Pinpoint the cell where the given text exists, returning its (x, y) midpoint coordinate. 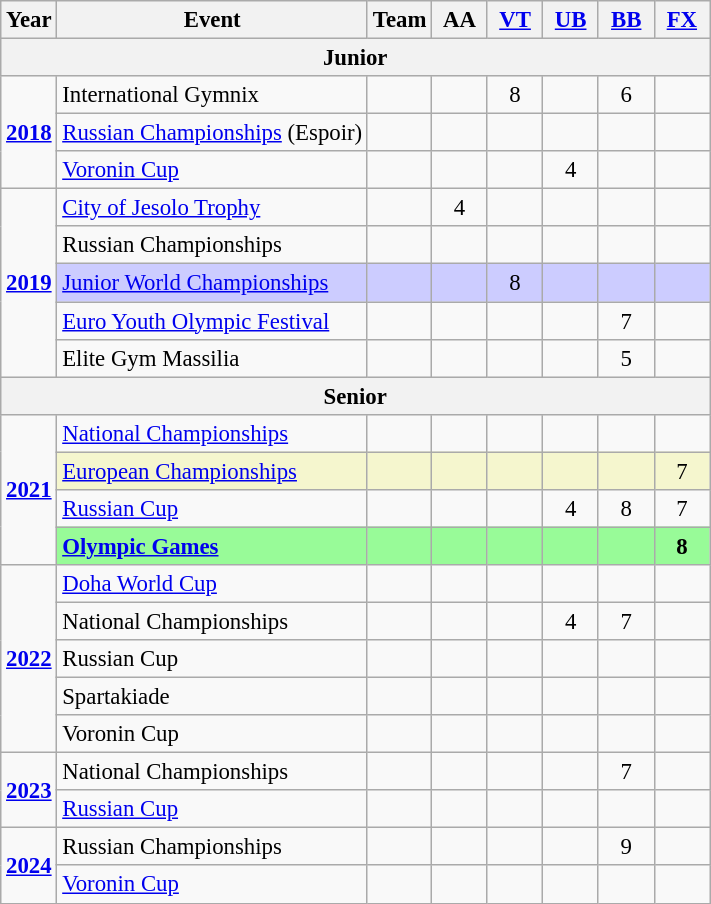
2023 (29, 790)
International Gymnix (212, 95)
European Championships (212, 471)
Spartakiade (212, 697)
2018 (29, 132)
Event (212, 20)
BB (626, 20)
Team (399, 20)
Doha World Cup (212, 584)
City of Jesolo Trophy (212, 208)
Senior (356, 396)
2019 (29, 283)
Junior World Championships (212, 283)
2021 (29, 489)
VT (515, 20)
Year (29, 20)
9 (626, 847)
Junior (356, 58)
FX (682, 20)
UB (571, 20)
2022 (29, 659)
6 (626, 95)
Russian Championships (Espoir) (212, 133)
5 (626, 358)
2024 (29, 866)
Olympic Games (212, 546)
Elite Gym Massilia (212, 358)
AA (460, 20)
Euro Youth Olympic Festival (212, 321)
